For the text-containing cell, return its midpoint in [x, y] coordinate format. 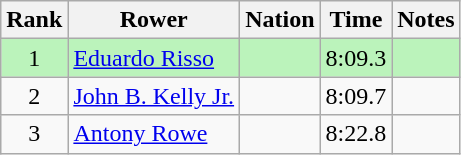
Notes [426, 20]
8:09.7 [356, 96]
Rank [34, 20]
8:22.8 [356, 134]
8:09.3 [356, 58]
Antony Rowe [154, 134]
John B. Kelly Jr. [154, 96]
Rower [154, 20]
3 [34, 134]
1 [34, 58]
Nation [280, 20]
Time [356, 20]
2 [34, 96]
Eduardo Risso [154, 58]
